For the text-containing cell, return its midpoint in (x, y) coordinate format. 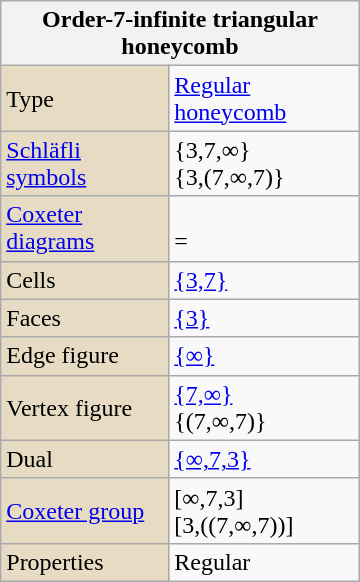
Cells (85, 280)
Faces (85, 318)
{∞,7,3} (264, 459)
Edge figure (85, 356)
{3} (264, 318)
{∞} (264, 356)
Vertex figure (85, 408)
Properties (85, 562)
Coxeter diagrams (85, 228)
[∞,7,3][3,((7,∞,7))] (264, 510)
Regular honeycomb (264, 98)
{3,7} (264, 280)
Schläfli symbols (85, 164)
{3,7,∞}{3,(7,∞,7)} (264, 164)
= (264, 228)
Coxeter group (85, 510)
{7,∞} {(7,∞,7)} (264, 408)
Type (85, 98)
Order-7-infinite triangular honeycomb (180, 34)
Regular (264, 562)
Dual (85, 459)
